Extract the (x, y) coordinate from the center of the cell holding the provided text.  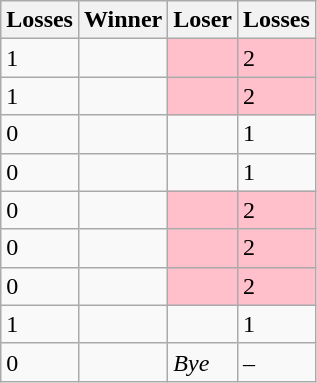
– (277, 362)
Bye (203, 362)
Winner (122, 20)
Loser (203, 20)
